Output the [X, Y] coordinate of the center of the cell containing the given text.  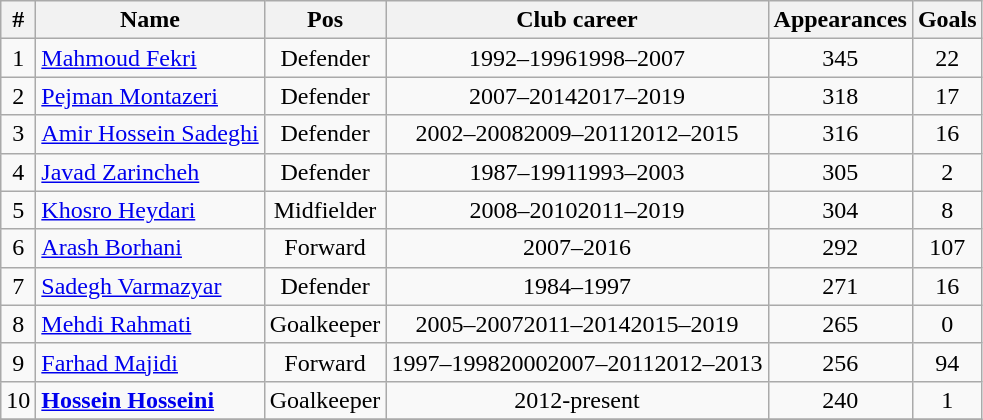
3 [18, 134]
Club career [577, 20]
Appearances [840, 20]
6 [18, 248]
Pejman Montazeri [150, 96]
2007–2016 [577, 248]
304 [840, 210]
Goals [947, 20]
107 [947, 248]
Hossein Hosseini [150, 400]
# [18, 20]
Javad Zarincheh [150, 172]
318 [840, 96]
271 [840, 286]
Mehdi Rahmati [150, 324]
2008–20102011–2019 [577, 210]
Name [150, 20]
5 [18, 210]
316 [840, 134]
1997–199820002007–20112012–2013 [577, 362]
Midfielder [325, 210]
Pos [325, 20]
Sadegh Varmazyar [150, 286]
Arash Borhani [150, 248]
305 [840, 172]
22 [947, 58]
94 [947, 362]
4 [18, 172]
0 [947, 324]
265 [840, 324]
240 [840, 400]
Khosro Heydari [150, 210]
1984–1997 [577, 286]
Mahmoud Fekri [150, 58]
9 [18, 362]
Amir Hossein Sadeghi [150, 134]
2005–20072011–20142015–2019 [577, 324]
1992–19961998–2007 [577, 58]
10 [18, 400]
1987–19911993–2003 [577, 172]
2002–20082009–20112012–2015 [577, 134]
2012-present [577, 400]
Farhad Majidi [150, 362]
7 [18, 286]
292 [840, 248]
2007–20142017–2019 [577, 96]
256 [840, 362]
345 [840, 58]
17 [947, 96]
